Determine the (x, y) coordinate at the center of the cell enclosing the given text.  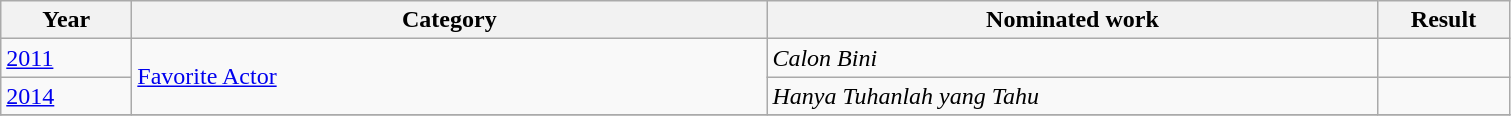
2011 (66, 58)
Hanya Tuhanlah yang Tahu (1072, 96)
Nominated work (1072, 20)
Calon Bini (1072, 58)
Year (66, 20)
Category (450, 20)
2014 (66, 96)
Result (1444, 20)
Favorite Actor (450, 77)
